Detect which cell encompasses the target text, then output its [x, y] center coordinate. 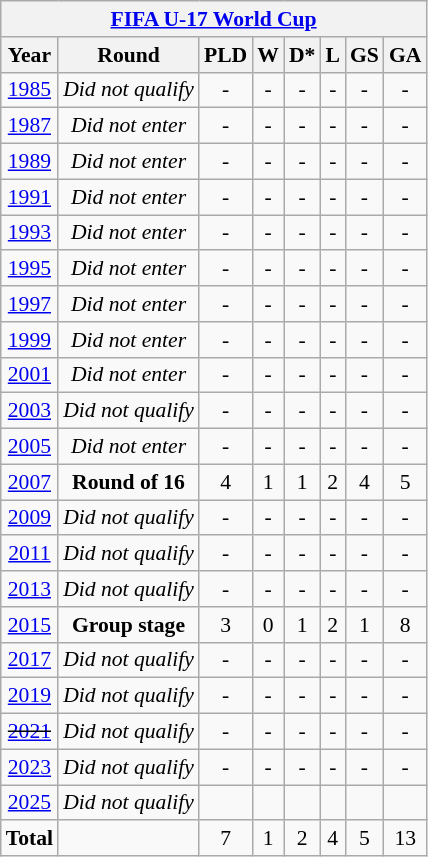
FIFA U-17 World Cup [214, 19]
2009 [30, 518]
1993 [30, 233]
2013 [30, 589]
7 [226, 839]
0 [268, 625]
1995 [30, 269]
2017 [30, 660]
D* [302, 55]
13 [406, 839]
1987 [30, 126]
L [332, 55]
PLD [226, 55]
1989 [30, 162]
2023 [30, 767]
2005 [30, 447]
Round [128, 55]
2025 [30, 803]
8 [406, 625]
2021 [30, 732]
Year [30, 55]
1999 [30, 340]
1997 [30, 304]
2001 [30, 375]
Group stage [128, 625]
W [268, 55]
2015 [30, 625]
GS [364, 55]
2007 [30, 482]
Round of 16 [128, 482]
1985 [30, 90]
1991 [30, 197]
GA [406, 55]
Total [30, 839]
2019 [30, 696]
3 [226, 625]
2003 [30, 411]
2011 [30, 554]
